Find where the given text appears and provide that cell's center as (x, y) coordinate. 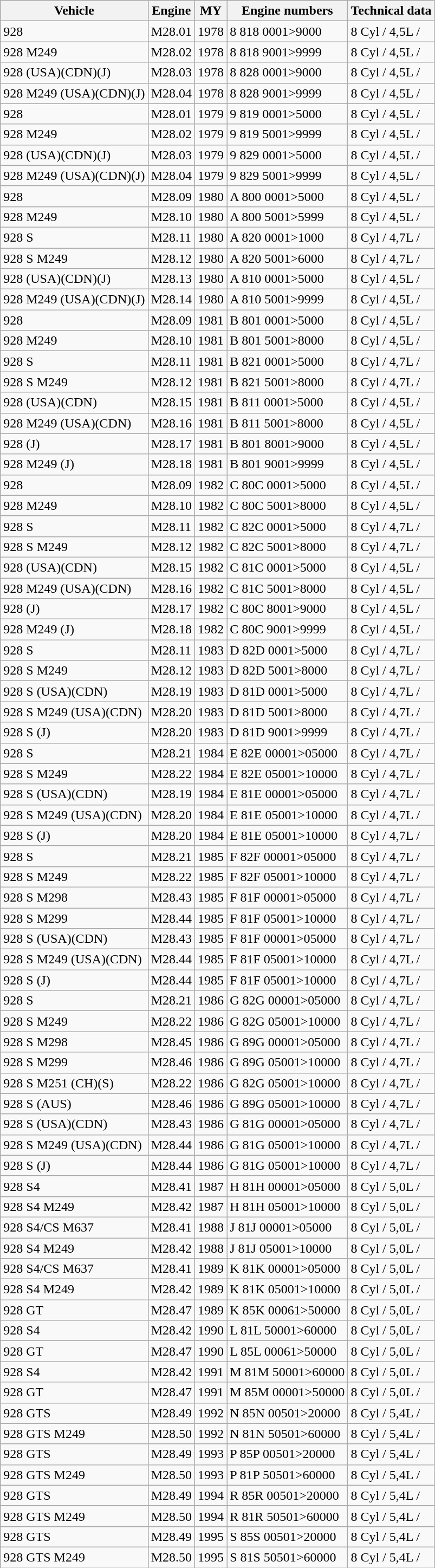
C 80C 8001>9000 (287, 609)
9 829 0001>5000 (287, 155)
K 81K 00001>05000 (287, 1269)
E 81E 00001>05000 (287, 794)
D 81D 9001>9999 (287, 733)
P 81P 50501>60000 (287, 1475)
A 810 0001>5000 (287, 279)
K 81K 05001>10000 (287, 1290)
MY (211, 11)
8 828 9001>9999 (287, 93)
A 800 0001>5000 (287, 196)
F 82F 00001>05000 (287, 856)
D 81D 5001>8000 (287, 712)
M28.45 (171, 1042)
S 81S 50501>60000 (287, 1557)
G 81G 00001>05000 (287, 1124)
N 85N 00501>20000 (287, 1413)
H 81H 05001>10000 (287, 1207)
A 800 5001>5999 (287, 217)
D 82D 0001>5000 (287, 650)
R 81R 50501>60000 (287, 1516)
C 81C 5001>8000 (287, 588)
F 82F 05001>10000 (287, 877)
C 80C 0001>5000 (287, 485)
B 801 5001>8000 (287, 341)
K 85K 00061>50000 (287, 1310)
B 801 0001>5000 (287, 320)
B 801 8001>9000 (287, 444)
R 85R 00501>20000 (287, 1495)
M28.13 (171, 279)
G 89G 00001>05000 (287, 1042)
P 85P 00501>20000 (287, 1454)
E 82E 00001>05000 (287, 753)
D 81D 0001>5000 (287, 691)
C 82C 0001>5000 (287, 526)
M 81M 50001>60000 (287, 1372)
928 S (AUS) (74, 1104)
8 818 0001>9000 (287, 31)
H 81H 00001>05000 (287, 1186)
M28.14 (171, 300)
Engine (171, 11)
J 81J 00001>05000 (287, 1227)
Vehicle (74, 11)
C 80C 5001>8000 (287, 506)
8 818 9001>9999 (287, 52)
M 85M 00001>50000 (287, 1392)
C 81C 0001>5000 (287, 567)
9 819 5001>9999 (287, 134)
B 821 5001>8000 (287, 382)
9 829 5001>9999 (287, 176)
C 80C 9001>9999 (287, 630)
A 820 5001>6000 (287, 258)
B 811 5001>8000 (287, 423)
E 82E 05001>10000 (287, 774)
N 81N 50501>60000 (287, 1434)
B 821 0001>5000 (287, 361)
C 82C 5001>8000 (287, 547)
D 82D 5001>8000 (287, 671)
Technical data (391, 11)
9 819 0001>5000 (287, 114)
B 811 0001>5000 (287, 403)
8 828 0001>9000 (287, 73)
A 810 5001>9999 (287, 300)
B 801 9001>9999 (287, 464)
L 81L 50001>60000 (287, 1331)
G 82G 00001>05000 (287, 1001)
Engine numbers (287, 11)
L 85L 00061>50000 (287, 1351)
S 85S 00501>20000 (287, 1537)
928 S M251 (CH)(S) (74, 1083)
A 820 0001>1000 (287, 237)
J 81J 05001>10000 (287, 1248)
